From the cell containing the given text, extract its center point as (x, y) coordinate. 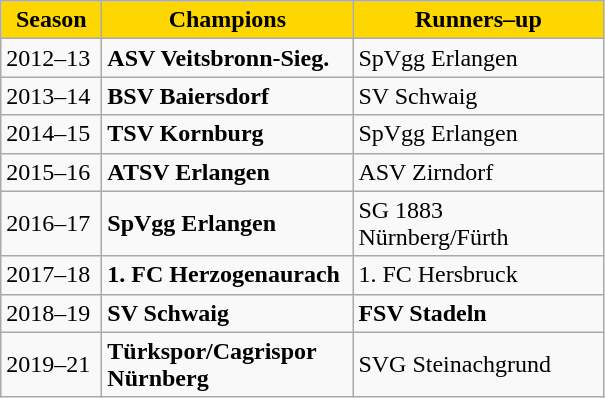
2019–21 (52, 364)
Season (52, 20)
ASV Veitsbronn-Sieg. (228, 58)
1. FC Herzogenaurach (228, 275)
2016–17 (52, 224)
2015–16 (52, 172)
2017–18 (52, 275)
2018–19 (52, 313)
TSV Kornburg (228, 134)
2013–14 (52, 96)
SVG Steinachgrund (478, 364)
1. FC Hersbruck (478, 275)
2012–13 (52, 58)
Türkspor/Cagrispor Nürnberg (228, 364)
ASV Zirndorf (478, 172)
FSV Stadeln (478, 313)
SG 1883 Nürnberg/Fürth (478, 224)
Champions (228, 20)
BSV Baiersdorf (228, 96)
2014–15 (52, 134)
ATSV Erlangen (228, 172)
Runners–up (478, 20)
